Scan for the cell matching the given text and deliver its (x, y) coordinate at center. 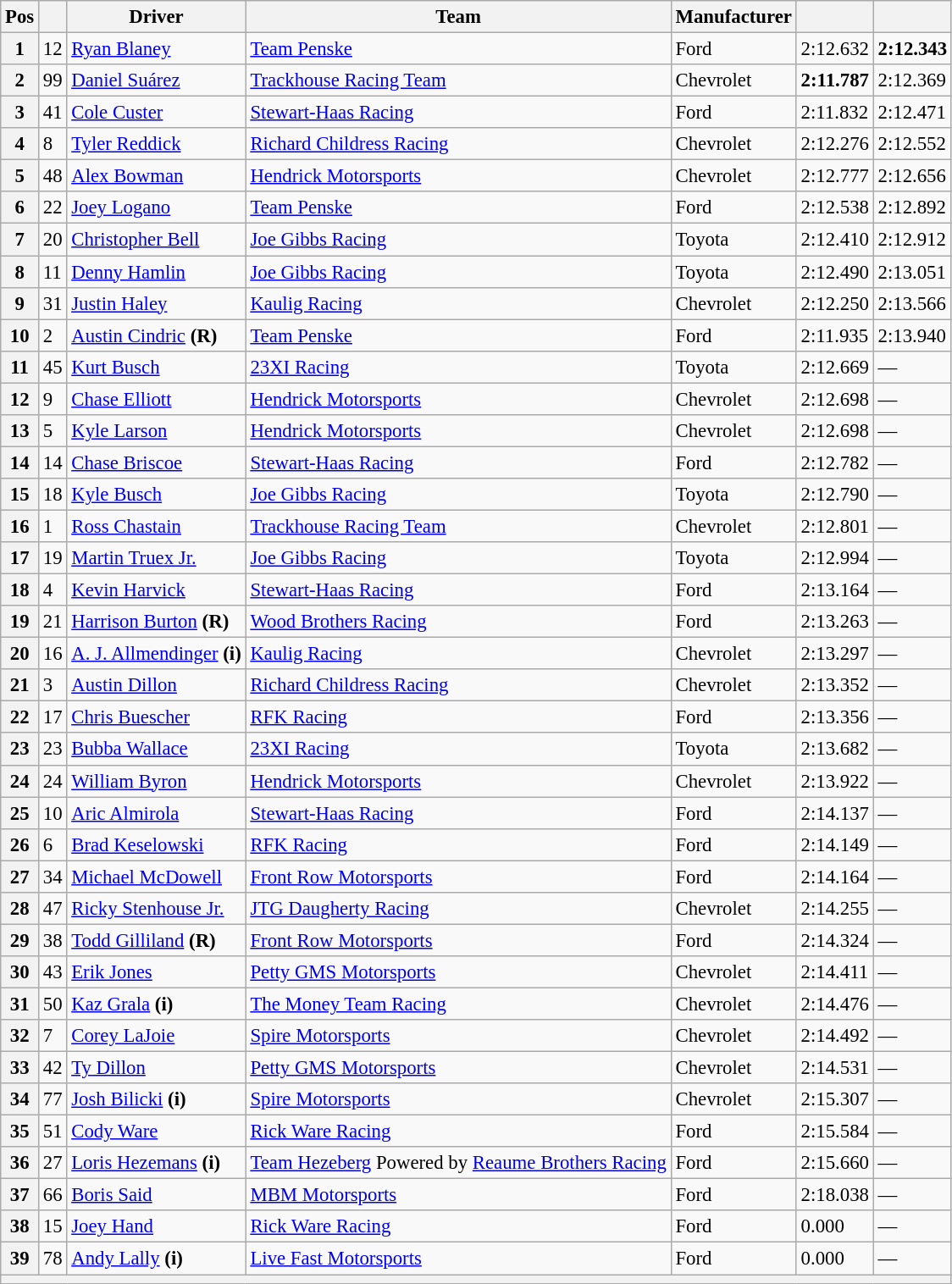
Brad Keselowski (156, 844)
2:13.263 (835, 622)
Alex Bowman (156, 176)
26 (20, 844)
47 (53, 909)
2:13.922 (835, 781)
Joey Logano (156, 208)
Denny Hamlin (156, 272)
Kyle Busch (156, 495)
2:11.832 (835, 113)
32 (20, 1036)
2:12.892 (912, 208)
2:18.038 (835, 1195)
Josh Bilicki (i) (156, 1099)
2:12.276 (835, 144)
2:12.343 (912, 49)
Joey Hand (156, 1227)
Daniel Suárez (156, 80)
2:13.682 (835, 750)
Justin Haley (156, 303)
2:12.632 (835, 49)
Pos (20, 17)
2:13.940 (912, 335)
Erik Jones (156, 972)
Todd Gilliland (R) (156, 940)
35 (20, 1132)
Kurt Busch (156, 367)
2:14.164 (835, 877)
Cody Ware (156, 1132)
2:12.669 (835, 367)
37 (20, 1195)
Team (458, 17)
2:12.490 (835, 272)
Cole Custer (156, 113)
2:12.801 (835, 526)
41 (53, 113)
Austin Dillon (156, 685)
Kyle Larson (156, 431)
2:11.787 (835, 80)
Austin Cindric (R) (156, 335)
2:14.411 (835, 972)
2:12.912 (912, 240)
Chase Briscoe (156, 462)
2:13.164 (835, 590)
Kaz Grala (i) (156, 1004)
Driver (156, 17)
Team Hezeberg Powered by Reaume Brothers Racing (458, 1163)
66 (53, 1195)
42 (53, 1068)
2:12.777 (835, 176)
2:14.492 (835, 1036)
Loris Hezemans (i) (156, 1163)
Michael McDowell (156, 877)
2:13.356 (835, 717)
Aric Almirola (156, 813)
2:13.566 (912, 303)
48 (53, 176)
Ross Chastain (156, 526)
2:12.656 (912, 176)
36 (20, 1163)
2:12.552 (912, 144)
Chris Buescher (156, 717)
29 (20, 940)
Ricky Stenhouse Jr. (156, 909)
2:12.782 (835, 462)
2:14.255 (835, 909)
2:14.476 (835, 1004)
Christopher Bell (156, 240)
2:12.790 (835, 495)
51 (53, 1132)
2:12.369 (912, 80)
2:14.149 (835, 844)
2:14.137 (835, 813)
Wood Brothers Racing (458, 622)
Martin Truex Jr. (156, 558)
JTG Daugherty Racing (458, 909)
Kevin Harvick (156, 590)
Harrison Burton (R) (156, 622)
13 (20, 431)
Andy Lally (i) (156, 1259)
28 (20, 909)
Bubba Wallace (156, 750)
43 (53, 972)
78 (53, 1259)
Ty Dillon (156, 1068)
99 (53, 80)
45 (53, 367)
The Money Team Racing (458, 1004)
Ryan Blaney (156, 49)
2:12.994 (835, 558)
2:15.307 (835, 1099)
77 (53, 1099)
Chase Elliott (156, 399)
2:15.660 (835, 1163)
William Byron (156, 781)
50 (53, 1004)
Manufacturer (733, 17)
33 (20, 1068)
MBM Motorsports (458, 1195)
2:14.324 (835, 940)
2:13.051 (912, 272)
30 (20, 972)
Tyler Reddick (156, 144)
2:12.538 (835, 208)
A. J. Allmendinger (i) (156, 654)
25 (20, 813)
2:13.297 (835, 654)
Live Fast Motorsports (458, 1259)
2:12.250 (835, 303)
2:12.410 (835, 240)
Boris Said (156, 1195)
2:15.584 (835, 1132)
2:14.531 (835, 1068)
Corey LaJoie (156, 1036)
2:12.471 (912, 113)
2:13.352 (835, 685)
39 (20, 1259)
2:11.935 (835, 335)
